Search for the cell housing the specified text and yield its [X, Y] center coordinate. 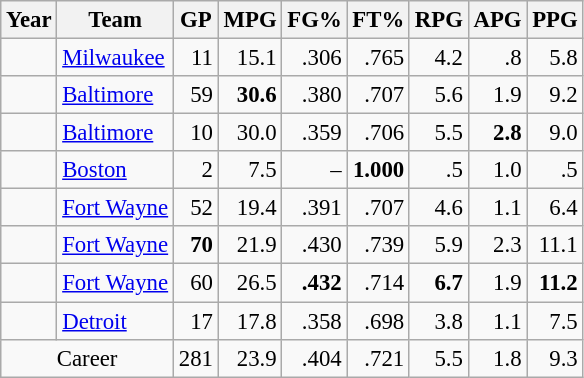
4.2 [438, 58]
Boston [116, 170]
11 [196, 58]
Detroit [116, 321]
9.2 [555, 95]
RPG [438, 20]
30.0 [250, 133]
5.6 [438, 95]
70 [196, 245]
9.3 [555, 358]
3.8 [438, 321]
19.4 [250, 208]
.714 [378, 283]
21.9 [250, 245]
9.0 [555, 133]
11.1 [555, 245]
APG [498, 20]
Year [29, 20]
10 [196, 133]
.391 [314, 208]
.404 [314, 358]
2.8 [498, 133]
2.3 [498, 245]
5.9 [438, 245]
1.000 [378, 170]
6.7 [438, 283]
.698 [378, 321]
.739 [378, 245]
.765 [378, 58]
17.8 [250, 321]
1.0 [498, 170]
4.6 [438, 208]
15.1 [250, 58]
Team [116, 20]
PPG [555, 20]
6.4 [555, 208]
.358 [314, 321]
281 [196, 358]
.706 [378, 133]
FT% [378, 20]
23.9 [250, 358]
59 [196, 95]
Milwaukee [116, 58]
60 [196, 283]
26.5 [250, 283]
11.2 [555, 283]
2 [196, 170]
MPG [250, 20]
.306 [314, 58]
30.6 [250, 95]
.380 [314, 95]
GP [196, 20]
.430 [314, 245]
1.8 [498, 358]
.721 [378, 358]
5.8 [555, 58]
– [314, 170]
17 [196, 321]
FG% [314, 20]
52 [196, 208]
Career [88, 358]
.432 [314, 283]
.359 [314, 133]
.8 [498, 58]
